Capture the cell that displays the provided text and extract its [x, y] central coordinate. 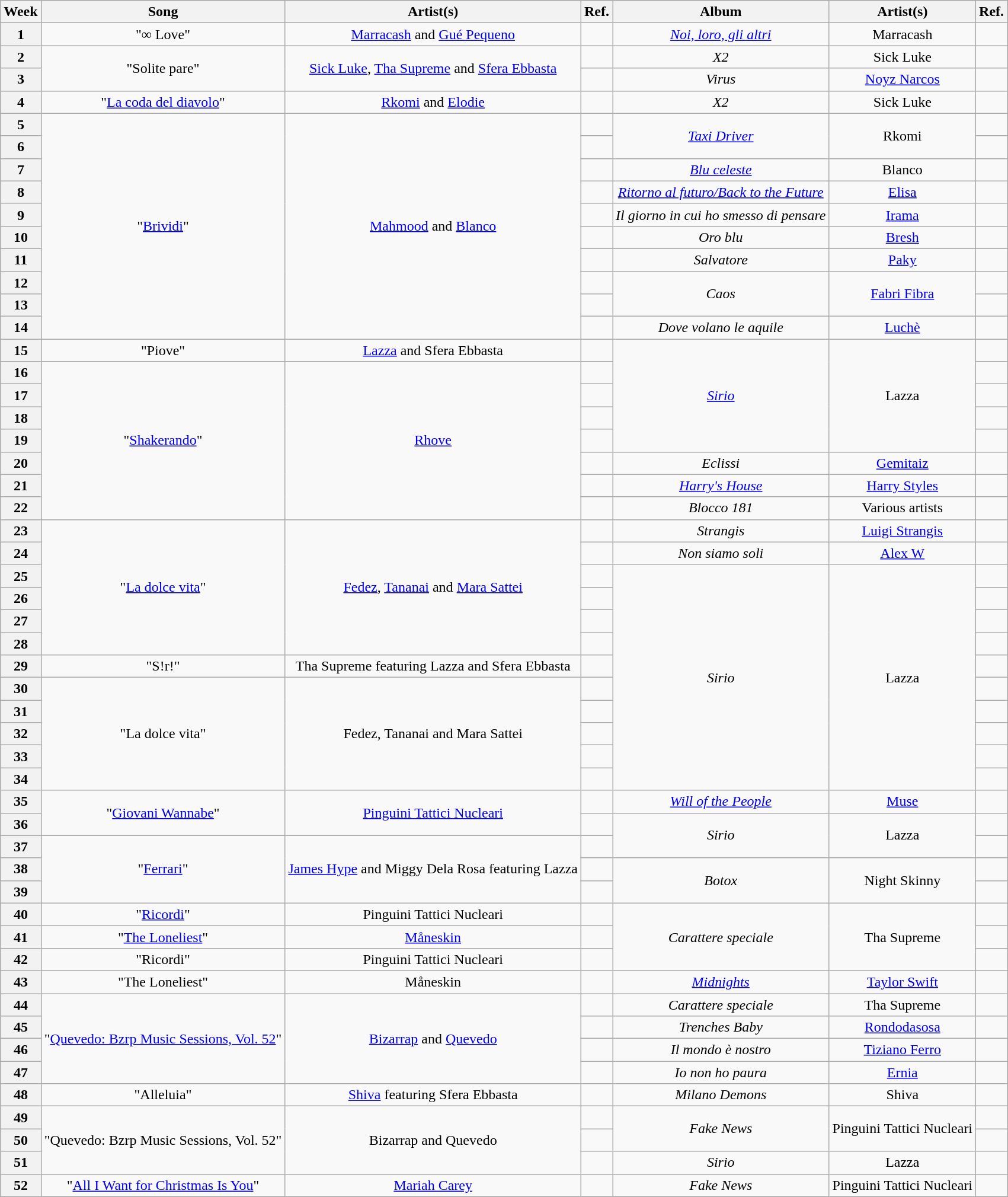
52 [21, 1185]
Rondodasosa [903, 1027]
Harry Styles [903, 486]
33 [21, 756]
9 [21, 215]
47 [21, 1072]
"Giovani Wannabe" [163, 813]
"Shakerando" [163, 441]
Sick Luke, Tha Supreme and Sfera Ebbasta [433, 68]
Song [163, 12]
Botox [721, 880]
Mariah Carey [433, 1185]
32 [21, 734]
Blocco 181 [721, 508]
12 [21, 283]
4 [21, 102]
2 [21, 57]
21 [21, 486]
27 [21, 621]
Harry's House [721, 486]
"Alleluia" [163, 1095]
Bresh [903, 237]
Rhove [433, 441]
18 [21, 418]
Marracash and Gué Pequeno [433, 34]
"All I Want for Christmas Is You" [163, 1185]
26 [21, 598]
Album [721, 12]
41 [21, 937]
40 [21, 914]
Io non ho paura [721, 1072]
Rkomi and Elodie [433, 102]
Ritorno al futuro/Back to the Future [721, 192]
29 [21, 666]
Mahmood and Blanco [433, 226]
42 [21, 959]
Salvatore [721, 260]
"La coda del diavolo" [163, 102]
Il giorno in cui ho smesso di pensare [721, 215]
Rkomi [903, 136]
Caos [721, 294]
Muse [903, 802]
51 [21, 1163]
38 [21, 869]
Midnights [721, 982]
Night Skinny [903, 880]
3 [21, 79]
22 [21, 508]
"Solite pare" [163, 68]
Ernia [903, 1072]
Blu celeste [721, 170]
"S!r!" [163, 666]
Il mondo è nostro [721, 1050]
Dove volano le aquile [721, 328]
Luigi Strangis [903, 531]
Noi, loro, gli altri [721, 34]
Noyz Narcos [903, 79]
Tiziano Ferro [903, 1050]
"∞ Love" [163, 34]
Fabri Fibra [903, 294]
Marracash [903, 34]
13 [21, 305]
Alex W [903, 553]
48 [21, 1095]
"Brividi" [163, 226]
Eclissi [721, 463]
49 [21, 1118]
31 [21, 711]
Week [21, 12]
39 [21, 892]
Shiva [903, 1095]
Trenches Baby [721, 1027]
"Ferrari" [163, 869]
30 [21, 689]
Will of the People [721, 802]
Taxi Driver [721, 136]
46 [21, 1050]
28 [21, 643]
14 [21, 328]
7 [21, 170]
16 [21, 373]
25 [21, 576]
17 [21, 395]
Tha Supreme featuring Lazza and Sfera Ebbasta [433, 666]
Lazza and Sfera Ebbasta [433, 350]
44 [21, 1005]
Milano Demons [721, 1095]
8 [21, 192]
34 [21, 779]
Gemitaiz [903, 463]
Oro blu [721, 237]
Non siamo soli [721, 553]
Paky [903, 260]
50 [21, 1140]
6 [21, 147]
1 [21, 34]
5 [21, 125]
11 [21, 260]
45 [21, 1027]
20 [21, 463]
Strangis [721, 531]
19 [21, 441]
43 [21, 982]
Irama [903, 215]
10 [21, 237]
Luchè [903, 328]
Blanco [903, 170]
Taylor Swift [903, 982]
36 [21, 824]
Shiva featuring Sfera Ebbasta [433, 1095]
Elisa [903, 192]
Virus [721, 79]
37 [21, 847]
23 [21, 531]
15 [21, 350]
James Hype and Miggy Dela Rosa featuring Lazza [433, 869]
Various artists [903, 508]
35 [21, 802]
24 [21, 553]
"Piove" [163, 350]
